Return (X, Y) of the center of cell containing provided text 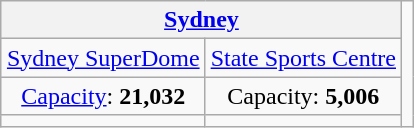
Capacity: 21,032 (103, 96)
State Sports Centre (303, 58)
Sydney SuperDome (103, 58)
Capacity: 5,006 (303, 96)
Sydney (201, 20)
